Locate the cell with the specified text and output its (X, Y) center coordinate. 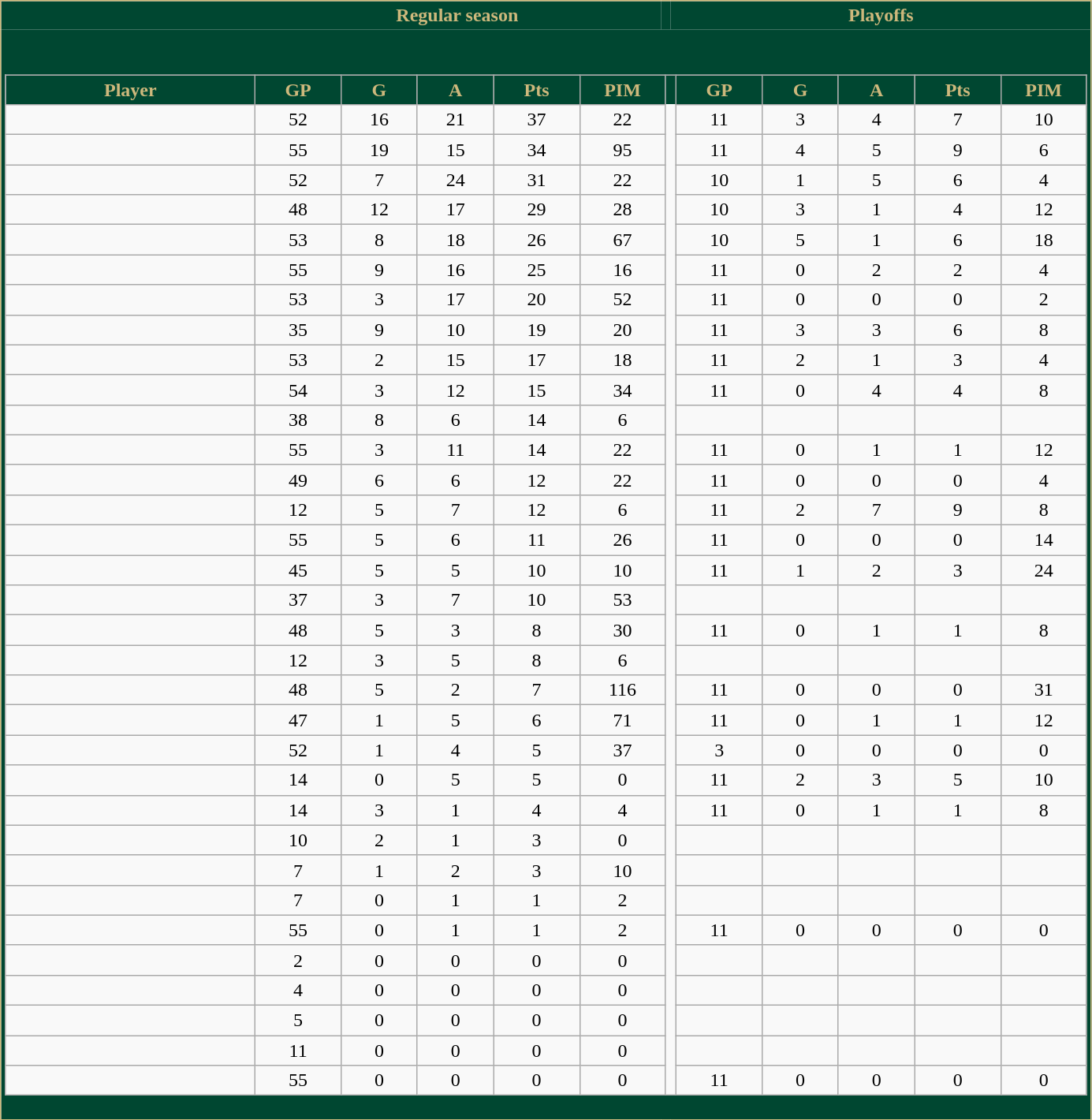
67 (623, 240)
35 (298, 330)
Playoffs (881, 16)
71 (623, 720)
47 (298, 720)
29 (536, 210)
21 (456, 120)
45 (298, 570)
30 (623, 630)
Regular season (457, 16)
Player (131, 90)
25 (536, 270)
95 (623, 150)
116 (623, 690)
38 (298, 420)
49 (298, 480)
54 (298, 390)
28 (623, 210)
